Return the (x, y) coordinate for the center point of the cell that contains the specified text.  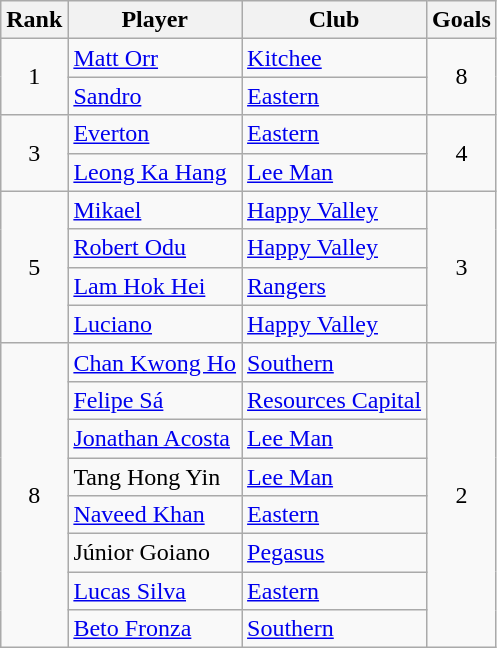
Robert Odu (155, 248)
Rangers (334, 286)
2 (462, 495)
Mikael (155, 210)
Sandro (155, 96)
Felipe Sá (155, 400)
Player (155, 20)
Luciano (155, 324)
Goals (462, 20)
Kitchee (334, 58)
Rank (34, 20)
Pegasus (334, 553)
Club (334, 20)
Beto Fronza (155, 629)
Lam Hok Hei (155, 286)
Chan Kwong Ho (155, 362)
5 (34, 267)
Everton (155, 134)
Júnior Goiano (155, 553)
Jonathan Acosta (155, 438)
Resources Capital (334, 400)
1 (34, 77)
Naveed Khan (155, 515)
Matt Orr (155, 58)
4 (462, 153)
Lucas Silva (155, 591)
Tang Hong Yin (155, 477)
Leong Ka Hang (155, 172)
